Find where the given text appears and provide that cell's center as (X, Y) coordinate. 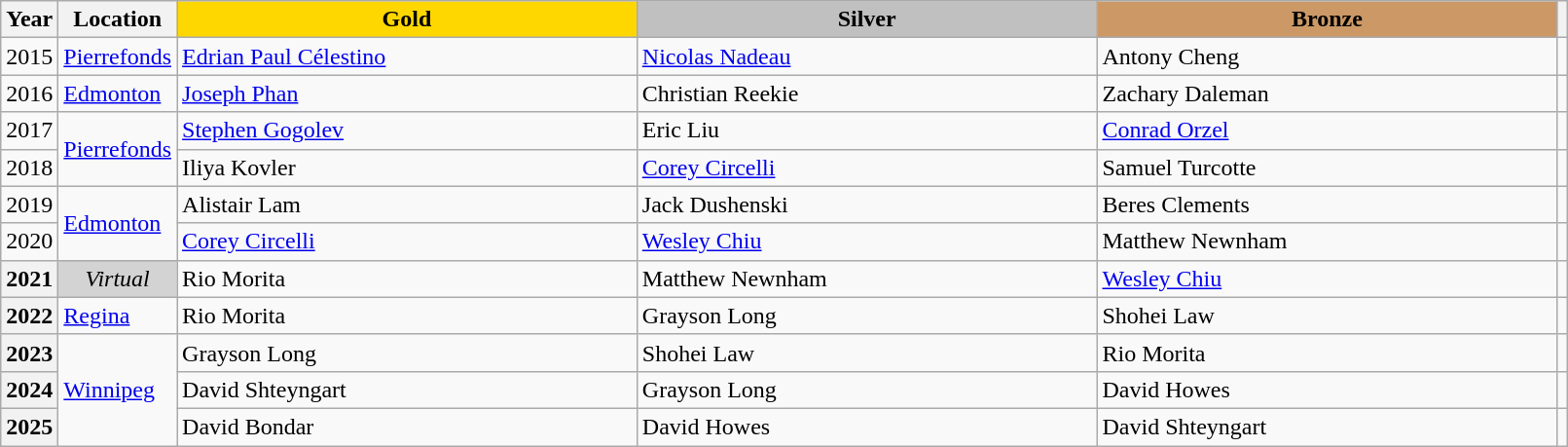
Eric Liu (866, 130)
2020 (29, 242)
Zachary Daleman (1328, 93)
Edrian Paul Célestino (407, 56)
Stephen Gogolev (407, 130)
Nicolas Nadeau (866, 56)
2023 (29, 353)
Virtual (118, 279)
Alistair Lam (407, 205)
Jack Dushenski (866, 205)
Conrad Orzel (1328, 130)
2018 (29, 168)
Location (118, 19)
Christian Reekie (866, 93)
Year (29, 19)
Beres Clements (1328, 205)
Regina (118, 316)
2017 (29, 130)
2016 (29, 93)
Silver (866, 19)
David Bondar (407, 427)
Antony Cheng (1328, 56)
Samuel Turcotte (1328, 168)
Iliya Kovler (407, 168)
2015 (29, 56)
2022 (29, 316)
2021 (29, 279)
2025 (29, 427)
Winnipeg (118, 390)
Bronze (1328, 19)
Gold (407, 19)
2024 (29, 390)
2019 (29, 205)
Joseph Phan (407, 93)
